Scan for the cell matching the given text and deliver its [x, y] coordinate at center. 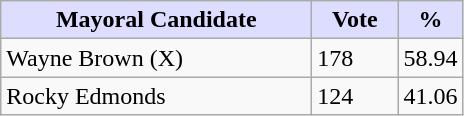
% [430, 20]
178 [355, 58]
58.94 [430, 58]
Mayoral Candidate [156, 20]
124 [355, 96]
41.06 [430, 96]
Wayne Brown (X) [156, 58]
Vote [355, 20]
Rocky Edmonds [156, 96]
